Detect which cell encompasses the target text, then output its (x, y) center coordinate. 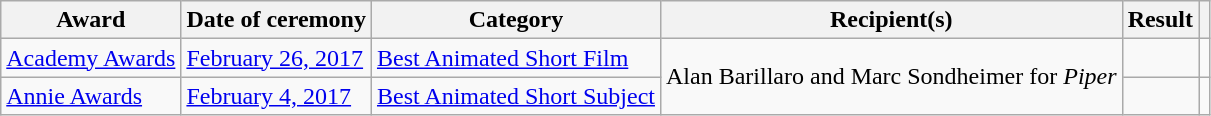
Recipient(s) (891, 20)
Academy Awards (91, 58)
Category (516, 20)
Date of ceremony (276, 20)
Alan Barillaro and Marc Sondheimer for Piper (891, 77)
Best Animated Short Film (516, 58)
February 4, 2017 (276, 96)
Annie Awards (91, 96)
February 26, 2017 (276, 58)
Award (91, 20)
Best Animated Short Subject (516, 96)
Result (1160, 20)
